Scan for the cell matching the given text and deliver its [x, y] coordinate at center. 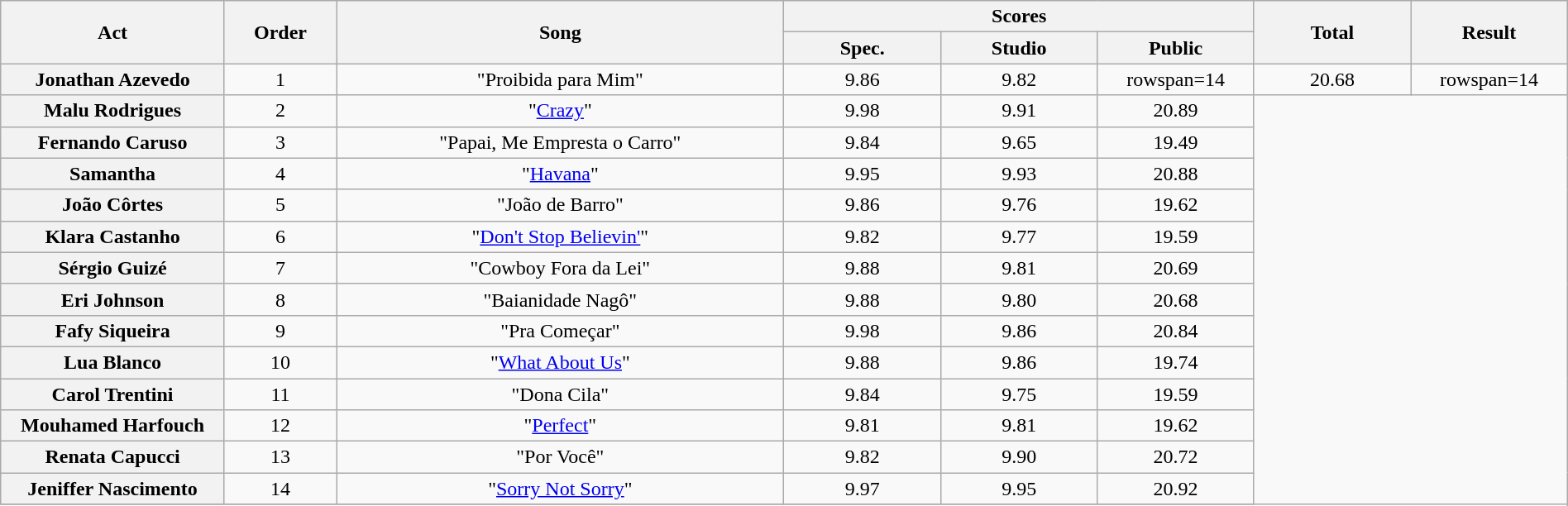
Mouhamed Harfouch [112, 426]
2 [280, 111]
"João de Barro" [561, 205]
Klara Castanho [112, 236]
"What About Us" [561, 362]
"Proibida para Mim" [561, 79]
Studio [1019, 48]
"Baianidade Nagô" [561, 299]
"Pra Começar" [561, 331]
20.89 [1176, 111]
Spec. [862, 48]
Lua Blanco [112, 362]
19.74 [1176, 362]
9.93 [1019, 174]
20.92 [1176, 489]
9.97 [862, 489]
9.77 [1019, 236]
19.49 [1176, 142]
8 [280, 299]
Result [1489, 32]
9.90 [1019, 457]
14 [280, 489]
Fernando Caruso [112, 142]
9.76 [1019, 205]
9.80 [1019, 299]
6 [280, 236]
9 [280, 331]
"Sorry Not Sorry" [561, 489]
"Papai, Me Empresta o Carro" [561, 142]
9.65 [1019, 142]
"Don't Stop Believin'" [561, 236]
"Crazy" [561, 111]
Jeniffer Nascimento [112, 489]
3 [280, 142]
"Por Você" [561, 457]
"Cowboy Fora da Lei" [561, 268]
20.69 [1176, 268]
Total [1331, 32]
"Dona Cila" [561, 394]
Public [1176, 48]
Jonathan Azevedo [112, 79]
9.91 [1019, 111]
Scores [1019, 17]
4 [280, 174]
"Perfect" [561, 426]
9.75 [1019, 394]
12 [280, 426]
7 [280, 268]
13 [280, 457]
5 [280, 205]
11 [280, 394]
Carol Trentini [112, 394]
Eri Johnson [112, 299]
João Côrtes [112, 205]
10 [280, 362]
Act [112, 32]
Malu Rodrigues [112, 111]
Song [561, 32]
20.84 [1176, 331]
20.72 [1176, 457]
Order [280, 32]
Sérgio Guizé [112, 268]
1 [280, 79]
"Havana" [561, 174]
Samantha [112, 174]
20.88 [1176, 174]
Renata Capucci [112, 457]
Fafy Siqueira [112, 331]
